Search for the cell housing the specified text and yield its (X, Y) center coordinate. 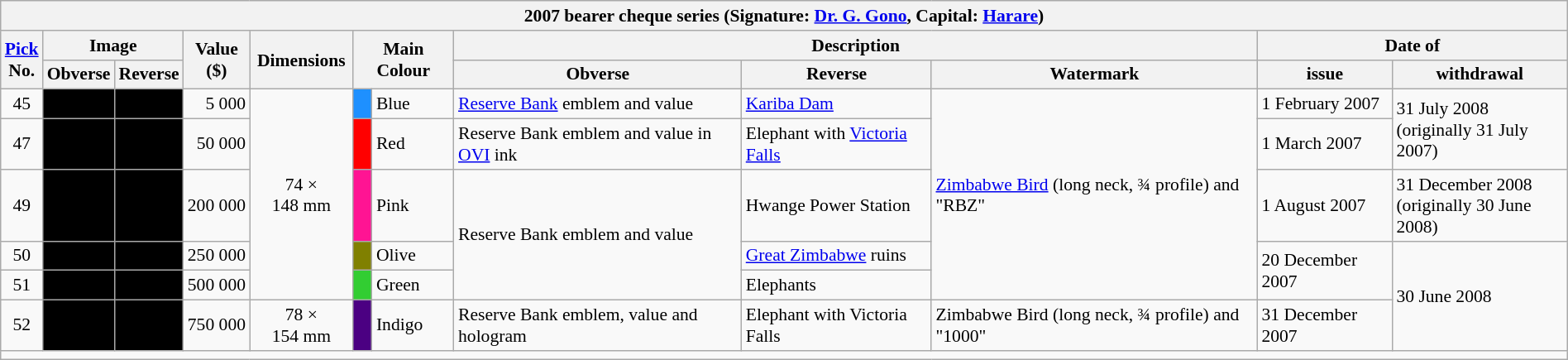
Red (414, 144)
Pink (414, 205)
31 July 2008(originally 31 July 2007) (1480, 129)
PickNo. (22, 60)
45 (22, 104)
Image (113, 46)
Date of (1413, 46)
30 June 2008 (1480, 295)
5 000 (217, 104)
issue (1325, 74)
Green (414, 286)
1 March 2007 (1325, 144)
1 February 2007 (1325, 104)
31 December 2007 (1325, 326)
52 (22, 326)
47 (22, 144)
Elephants (837, 286)
750 000 (217, 326)
Great Zimbabwe ruins (837, 256)
49 (22, 205)
50 000 (217, 144)
Watermark (1094, 74)
Description (855, 46)
Zimbabwe Bird (long neck, ¾ profile) and "RBZ" (1094, 195)
Reserve Bank emblem, value and hologram (598, 326)
200 000 (217, 205)
Value($) (217, 60)
Dimensions (301, 60)
Main Colour (404, 60)
250 000 (217, 256)
1 August 2007 (1325, 205)
Indigo (414, 326)
78 × 154 mm (301, 326)
20 December 2007 (1325, 270)
Hwange Power Station (837, 205)
Blue (414, 104)
500 000 (217, 286)
50 (22, 256)
Olive (414, 256)
withdrawal (1480, 74)
51 (22, 286)
74 × 148 mm (301, 195)
Reserve Bank emblem and value in OVI ink (598, 144)
Kariba Dam (837, 104)
31 December 2008(originally 30 June 2008) (1480, 205)
Zimbabwe Bird (long neck, ¾ profile) and "1000" (1094, 326)
2007 bearer cheque series (Signature: Dr. G. Gono, Capital: Harare) (784, 16)
